Pinpoint the cell where the given text exists, returning its (x, y) midpoint coordinate. 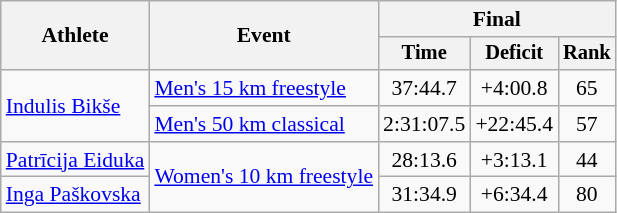
37:44.7 (424, 88)
Rank (587, 54)
Athlete (76, 36)
80 (587, 195)
31:34.9 (424, 195)
Patrīcija Eiduka (76, 160)
Indulis Bikše (76, 106)
2:31:07.5 (424, 124)
57 (587, 124)
44 (587, 160)
Men's 15 km freestyle (264, 88)
+22:45.4 (514, 124)
+4:00.8 (514, 88)
Men's 50 km classical (264, 124)
Final (497, 19)
Time (424, 54)
65 (587, 88)
Women's 10 km freestyle (264, 178)
Inga Paškovska (76, 195)
+6:34.4 (514, 195)
28:13.6 (424, 160)
Deficit (514, 54)
+3:13.1 (514, 160)
Event (264, 36)
